For the text-containing cell, return its midpoint in [X, Y] coordinate format. 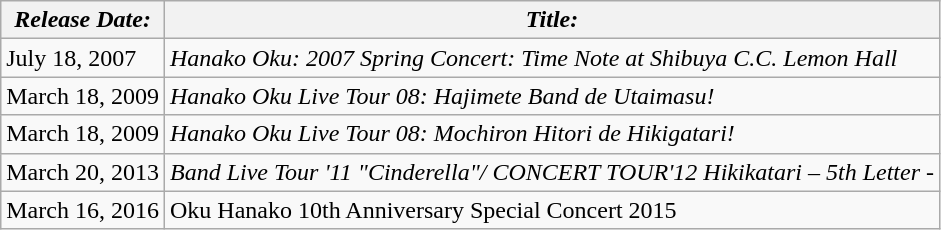
Oku Hanako 10th Anniversary Special Concert 2015 [552, 210]
March 16, 2016 [83, 210]
Hanako Oku: 2007 Spring Concert: Time Note at Shibuya C.C. Lemon Hall [552, 58]
March 20, 2013 [83, 172]
Title: [552, 20]
Hanako Oku Live Tour 08: Hajimete Band de Utaimasu! [552, 96]
Hanako Oku Live Tour 08: Mochiron Hitori de Hikigatari! [552, 134]
Release Date: [83, 20]
Band Live Tour '11 "Cinderella"/ CONCERT TOUR'12 Hikikatari – 5th Letter - [552, 172]
July 18, 2007 [83, 58]
